Return the [X, Y] coordinate for the center point of the cell that contains the specified text.  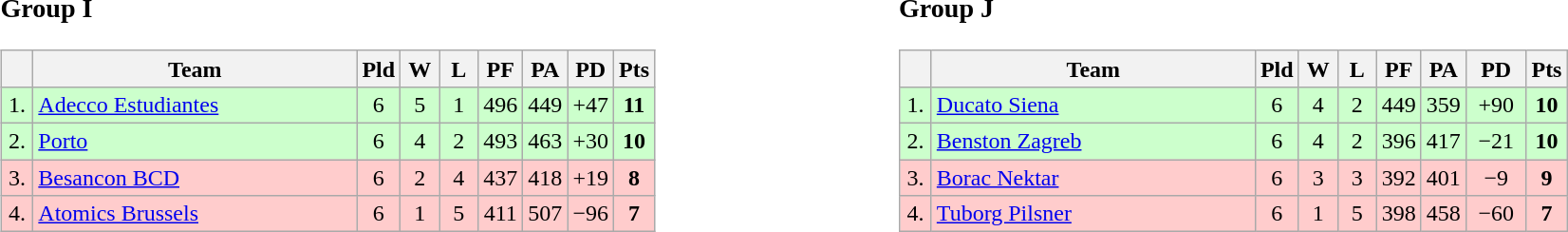
458 [1443, 214]
437 [501, 178]
Besancon BCD [196, 178]
Porto [196, 142]
411 [501, 214]
Benston Zagreb [1093, 142]
463 [545, 142]
398 [1399, 214]
−9 [1496, 178]
11 [634, 105]
+19 [590, 178]
−96 [590, 214]
Atomics Brussels [196, 214]
418 [545, 178]
9 [1547, 178]
417 [1443, 142]
396 [1399, 142]
Tuborg Pilsner [1093, 214]
359 [1443, 105]
496 [501, 105]
493 [501, 142]
507 [545, 214]
+47 [590, 105]
Adecco Estudiantes [196, 105]
−21 [1496, 142]
392 [1399, 178]
401 [1443, 178]
−60 [1496, 214]
8 [634, 178]
+90 [1496, 105]
Ducato Siena [1093, 105]
+30 [590, 142]
Borac Nektar [1093, 178]
